Return (x, y) of the center of cell containing provided text 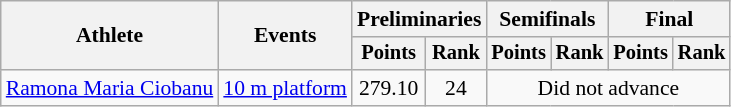
Semifinals (547, 19)
Final (669, 19)
Events (285, 36)
Did not advance (608, 88)
Preliminaries (419, 19)
10 m platform (285, 88)
279.10 (389, 88)
24 (456, 88)
Athlete (110, 36)
Ramona Maria Ciobanu (110, 88)
